Extract the (X, Y) coordinate from the center of the cell holding the provided text.  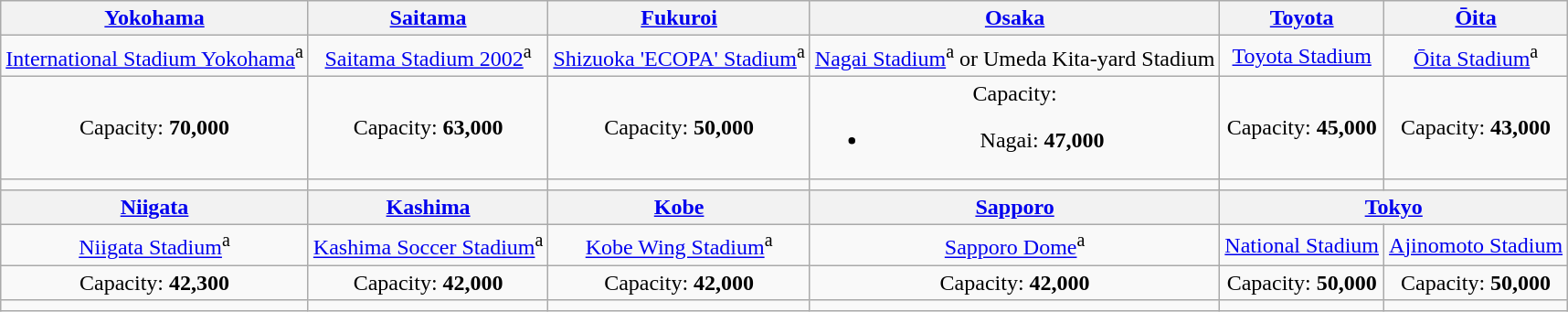
National Stadium (1302, 245)
Ajinomoto Stadium (1477, 245)
Yokohama (155, 18)
Saitama (428, 18)
Kashima Soccer Stadiuma (428, 245)
Shizuoka 'ECOPA' Stadiuma (679, 57)
Sapporo (1014, 207)
Osaka (1014, 18)
Capacity: 43,000 (1477, 128)
Nagai Stadiuma or Umeda Kita-yard Stadium (1014, 57)
Niigata Stadiuma (155, 245)
Capacity: 63,000 (428, 128)
Sapporo Domea (1014, 245)
Capacity: 70,000 (155, 128)
Capacity:Nagai: 47,000 (1014, 128)
Fukuroi (679, 18)
Toyota (1302, 18)
Kobe Wing Stadiuma (679, 245)
Saitama Stadium 2002a (428, 57)
Toyota Stadium (1302, 57)
Kashima (428, 207)
Capacity: 45,000 (1302, 128)
Capacity: 42,300 (155, 283)
Niigata (155, 207)
Ōita Stadiuma (1477, 57)
International Stadium Yokohamaa (155, 57)
Tokyo (1394, 207)
Kobe (679, 207)
Ōita (1477, 18)
